Detect which cell encompasses the target text, then output its (X, Y) center coordinate. 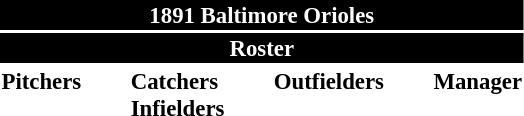
1891 Baltimore Orioles (262, 15)
Roster (262, 48)
